Return the (X, Y) coordinate for the center point of the cell that contains the specified text.  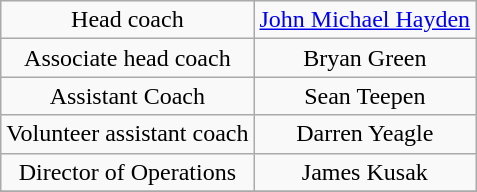
Head coach (128, 20)
Director of Operations (128, 172)
Assistant Coach (128, 96)
Associate head coach (128, 58)
John Michael Hayden (365, 20)
James Kusak (365, 172)
Bryan Green (365, 58)
Sean Teepen (365, 96)
Darren Yeagle (365, 134)
Volunteer assistant coach (128, 134)
